Output the (x, y) coordinate of the center of the cell containing the given text.  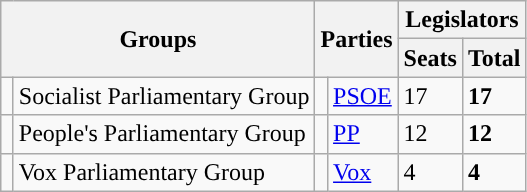
People's Parliamentary Group (164, 134)
PSOE (363, 96)
Vox Parliamentary Group (164, 172)
Parties (356, 39)
Groups (158, 39)
Total (494, 58)
Legislators (462, 20)
Vox (363, 172)
Socialist Parliamentary Group (164, 96)
Seats (430, 58)
PP (363, 134)
